Locate the cell with the specified text and output its (X, Y) center coordinate. 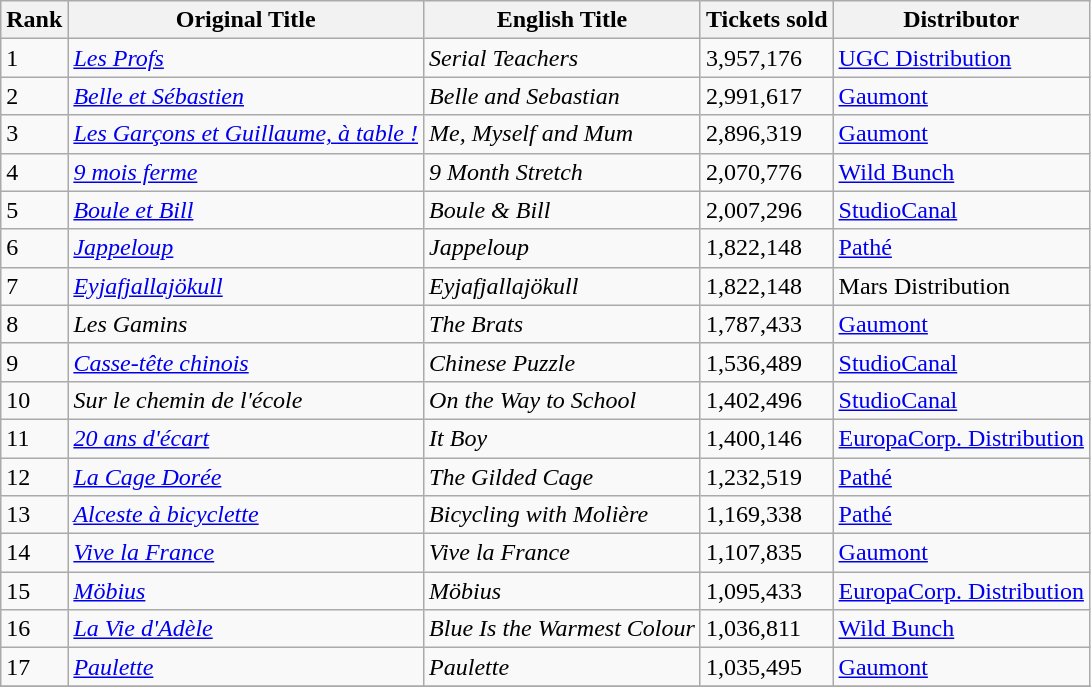
16 (34, 629)
20 ans d'écart (246, 438)
6 (34, 248)
Sur le chemin de l'école (246, 400)
1,536,489 (766, 362)
2,896,319 (766, 134)
1,095,433 (766, 591)
Les Garçons et Guillaume, à table ! (246, 134)
Me, Myself and Mum (562, 134)
It Boy (562, 438)
English Title (562, 20)
1,035,495 (766, 667)
Rank (34, 20)
The Brats (562, 324)
Serial Teachers (562, 58)
5 (34, 210)
Distributor (961, 20)
Casse-tête chinois (246, 362)
2,070,776 (766, 172)
Boule et Bill (246, 210)
9 mois ferme (246, 172)
Mars Distribution (961, 286)
UGC Distribution (961, 58)
13 (34, 515)
15 (34, 591)
17 (34, 667)
Chinese Puzzle (562, 362)
14 (34, 553)
9 (34, 362)
1,036,811 (766, 629)
1,400,146 (766, 438)
Belle and Sebastian (562, 96)
3 (34, 134)
11 (34, 438)
On the Way to School (562, 400)
1,787,433 (766, 324)
12 (34, 477)
1,169,338 (766, 515)
Original Title (246, 20)
3,957,176 (766, 58)
Belle et Sébastien (246, 96)
1,107,835 (766, 553)
The Gilded Cage (562, 477)
7 (34, 286)
La Cage Dorée (246, 477)
2,007,296 (766, 210)
Bicycling with Molière (562, 515)
4 (34, 172)
1,232,519 (766, 477)
La Vie d'Adèle (246, 629)
Les Gamins (246, 324)
1 (34, 58)
Tickets sold (766, 20)
10 (34, 400)
2 (34, 96)
8 (34, 324)
Les Profs (246, 58)
Alceste à bicyclette (246, 515)
2,991,617 (766, 96)
1,402,496 (766, 400)
Blue Is the Warmest Colour (562, 629)
9 Month Stretch (562, 172)
Boule & Bill (562, 210)
